For the text-containing cell, return its midpoint in [x, y] coordinate format. 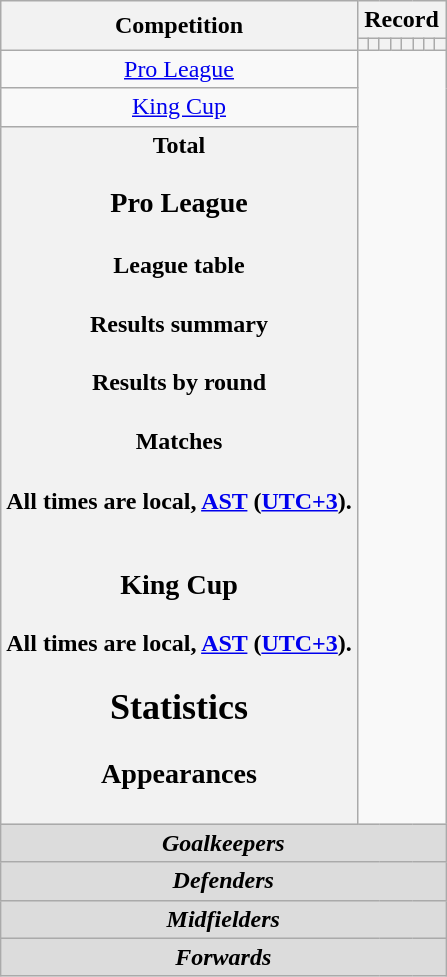
Pro League [180, 69]
King Cup [180, 107]
Forwards [224, 957]
Midfielders [224, 919]
Defenders [224, 881]
Record [401, 20]
Goalkeepers [224, 843]
Competition [180, 26]
